Locate the cell with the specified text and output its (x, y) center coordinate. 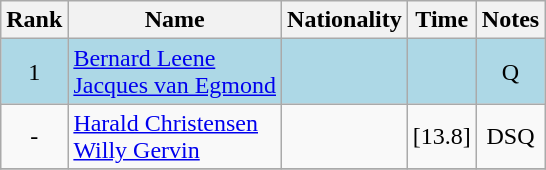
Harald ChristensenWilly Gervin (175, 136)
DSQ (510, 136)
Rank (34, 20)
Time (442, 20)
1 (34, 72)
- (34, 136)
Name (175, 20)
[13.8] (442, 136)
Notes (510, 20)
Bernard LeeneJacques van Egmond (175, 72)
Q (510, 72)
Nationality (345, 20)
